Pinpoint the cell where the given text exists, returning its (X, Y) midpoint coordinate. 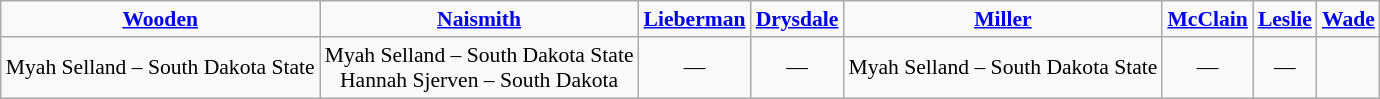
Wooden (160, 19)
Leslie (1285, 19)
Drysdale (798, 19)
Lieberman (695, 19)
Myah Selland – South Dakota StateHannah Sjerven – South Dakota (480, 68)
McClain (1207, 19)
Naismith (480, 19)
Wade (1348, 19)
Miller (1002, 19)
